Locate the cell with the specified text and output its (x, y) center coordinate. 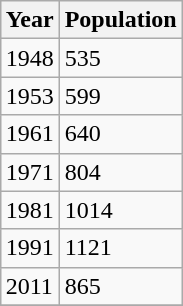
1014 (120, 210)
Year (30, 20)
1971 (30, 172)
1953 (30, 96)
1991 (30, 248)
1121 (120, 248)
1961 (30, 134)
640 (120, 134)
865 (120, 286)
1981 (30, 210)
1948 (30, 58)
2011 (30, 286)
Population (120, 20)
804 (120, 172)
599 (120, 96)
535 (120, 58)
